Scan for the cell matching the given text and deliver its [X, Y] coordinate at center. 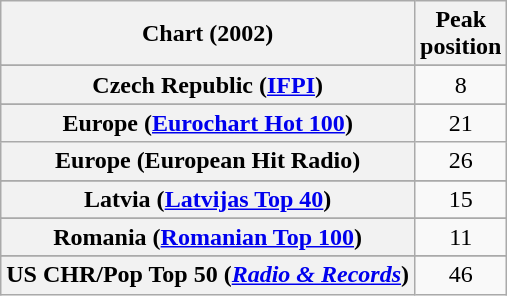
Chart (2002) [208, 34]
Czech Republic (IFPI) [208, 85]
Romania (Romanian Top 100) [208, 237]
Europe (European Hit Radio) [208, 161]
26 [461, 161]
Peakposition [461, 34]
21 [461, 123]
US CHR/Pop Top 50 (Radio & Records) [208, 275]
8 [461, 85]
11 [461, 237]
Europe (Eurochart Hot 100) [208, 123]
46 [461, 275]
Latvia (Latvijas Top 40) [208, 199]
15 [461, 199]
